Find where the given text appears and provide that cell's center as (X, Y) coordinate. 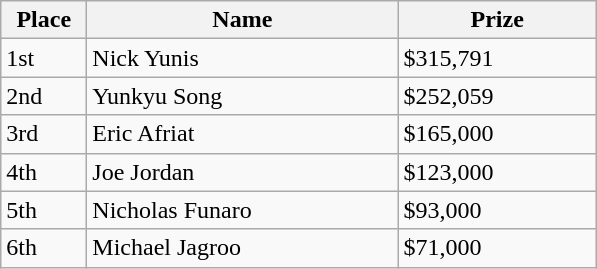
1st (44, 58)
2nd (44, 96)
Nick Yunis (242, 58)
Joe Jordan (242, 172)
4th (44, 172)
$123,000 (498, 172)
Nicholas Funaro (242, 210)
Michael Jagroo (242, 248)
$165,000 (498, 134)
$315,791 (498, 58)
$71,000 (498, 248)
$93,000 (498, 210)
5th (44, 210)
6th (44, 248)
Yunkyu Song (242, 96)
3rd (44, 134)
Prize (498, 20)
Eric Afriat (242, 134)
Name (242, 20)
Place (44, 20)
$252,059 (498, 96)
